Extract the (x, y) coordinate from the center of the cell holding the provided text.  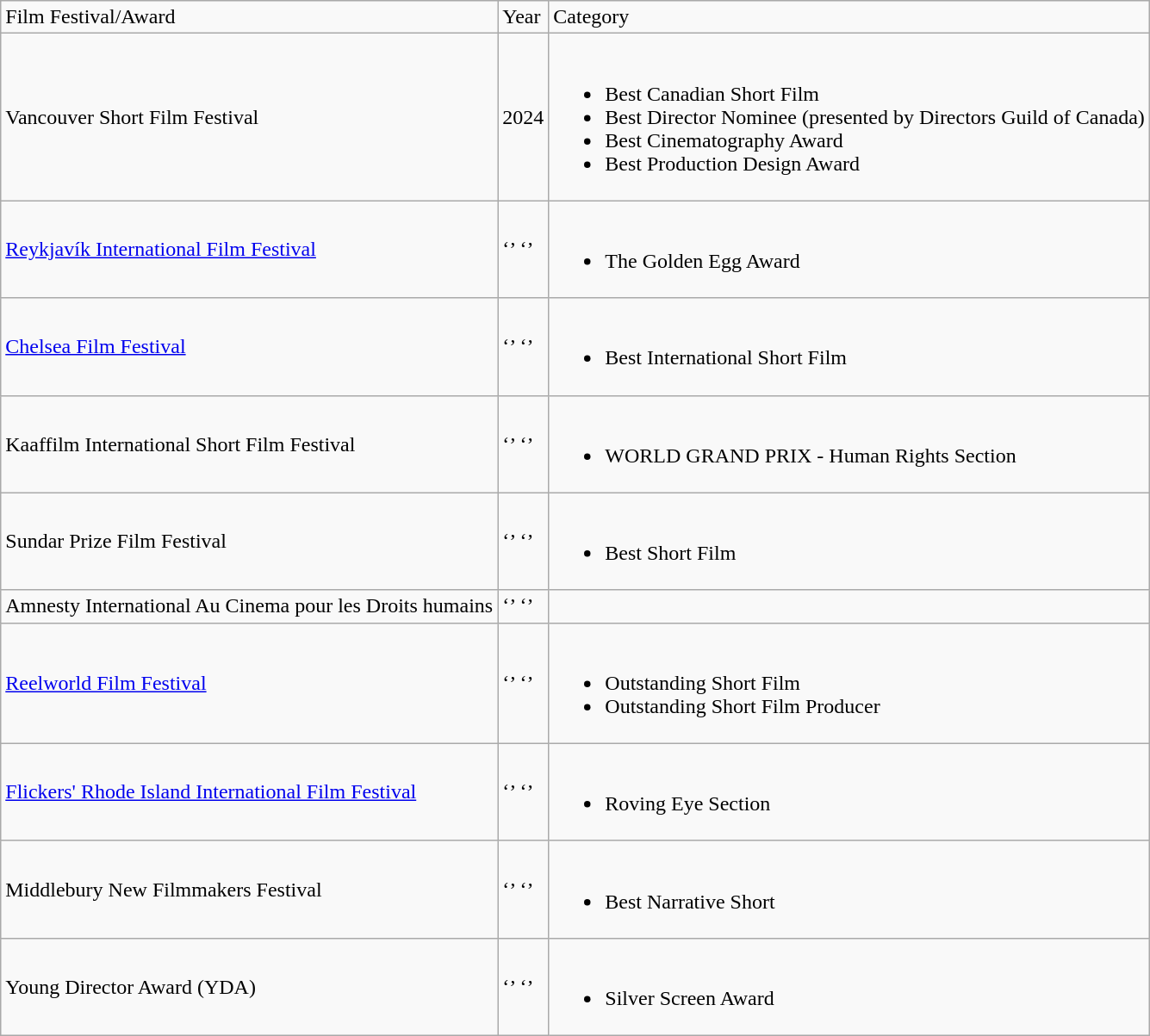
Year (524, 17)
Middlebury New Filmmakers Festival (250, 889)
Silver Screen Award (849, 987)
Vancouver Short Film Festival (250, 117)
Best Narrative Short (849, 889)
Reykjavík International Film Festival (250, 250)
Category (849, 17)
Kaaffilm International Short Film Festival (250, 444)
Chelsea Film Festival (250, 346)
Film Festival/Award (250, 17)
Sundar Prize Film Festival (250, 541)
Roving Eye Section (849, 792)
Amnesty International Au Cinema pour les Droits humains (250, 606)
Young Director Award (YDA) (250, 987)
Best Short Film (849, 541)
The Golden Egg Award (849, 250)
Best Canadian Short FilmBest Director Nominee (presented by Directors Guild of Canada)Best Cinematography AwardBest Production Design Award (849, 117)
Reelworld Film Festival (250, 683)
2024 (524, 117)
Outstanding Short FilmOutstanding Short Film Producer (849, 683)
Flickers' Rhode Island International Film Festival (250, 792)
WORLD GRAND PRIX - Human Rights Section (849, 444)
Best International Short Film (849, 346)
